Detect which cell encompasses the target text, then output its [X, Y] center coordinate. 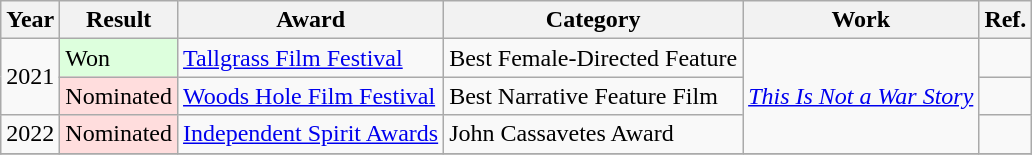
Result [119, 20]
Best Female-Directed Feature [594, 58]
Woods Hole Film Festival [311, 96]
Tallgrass Film Festival [311, 58]
Best Narrative Feature Film [594, 96]
Category [594, 20]
2022 [30, 134]
Work [861, 20]
This Is Not a War Story [861, 96]
Won [119, 58]
Independent Spirit Awards [311, 134]
Year [30, 20]
Ref. [1006, 20]
John Cassavetes Award [594, 134]
Award [311, 20]
2021 [30, 77]
